Find where the given text appears and provide that cell's center as (x, y) coordinate. 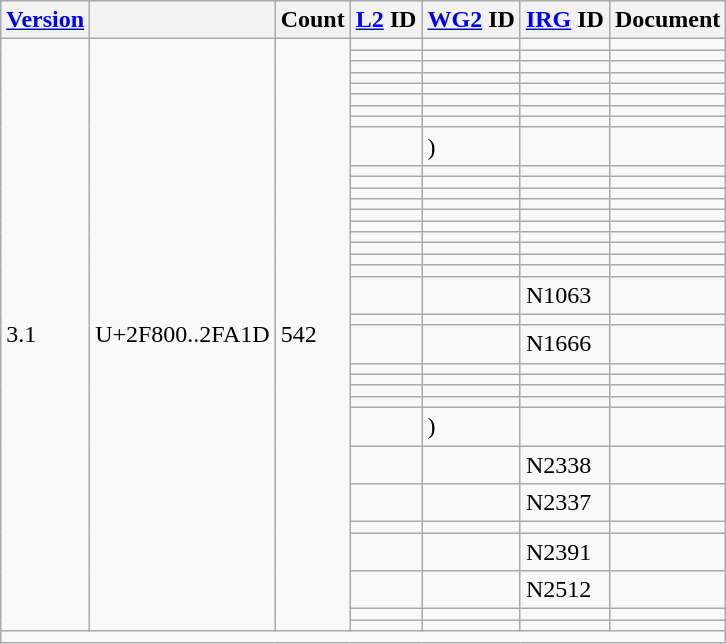
L2 ID (386, 20)
U+2F800..2FA1D (183, 335)
542 (312, 335)
N1063 (564, 295)
WG2 ID (471, 20)
3.1 (46, 335)
N2391 (564, 552)
N2338 (564, 465)
N2512 (564, 590)
Version (46, 20)
Document (667, 20)
N2337 (564, 503)
IRG ID (564, 20)
N1666 (564, 344)
Count (312, 20)
